Locate the cell with the specified text and output its (X, Y) center coordinate. 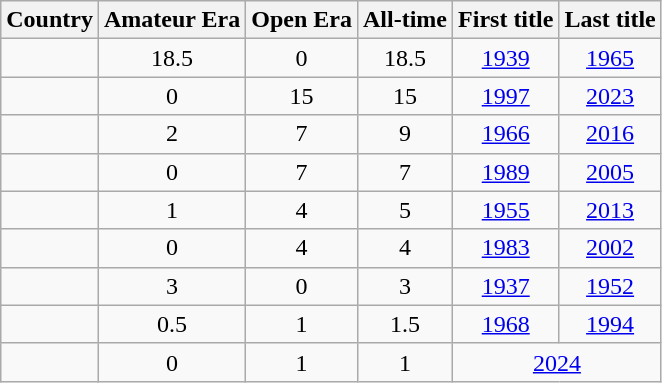
Amateur Era (172, 20)
First title (506, 20)
5 (404, 210)
1968 (506, 324)
0.5 (172, 324)
1994 (610, 324)
1965 (610, 58)
Last title (610, 20)
1966 (506, 134)
Open Era (302, 20)
Country (50, 20)
2023 (610, 96)
1.5 (404, 324)
1939 (506, 58)
9 (404, 134)
1952 (610, 286)
2016 (610, 134)
All-time (404, 20)
2 (172, 134)
1989 (506, 172)
2024 (558, 362)
2005 (610, 172)
2013 (610, 210)
1983 (506, 248)
1937 (506, 286)
1997 (506, 96)
2002 (610, 248)
1955 (506, 210)
